For the text-containing cell, return its midpoint in [x, y] coordinate format. 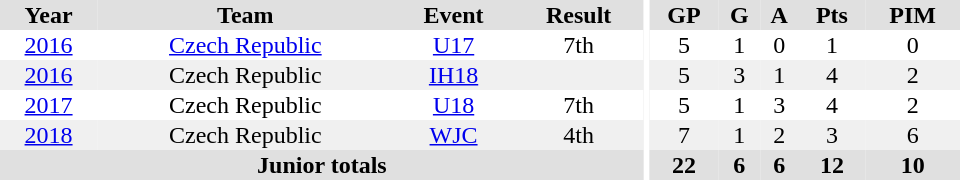
12 [832, 165]
7 [684, 135]
10 [912, 165]
A [780, 15]
22 [684, 165]
U18 [454, 105]
Team [245, 15]
G [740, 15]
Junior totals [322, 165]
WJC [454, 135]
U17 [454, 45]
4th [579, 135]
Event [454, 15]
Result [579, 15]
Pts [832, 15]
IH18 [454, 75]
2017 [48, 105]
2018 [48, 135]
GP [684, 15]
Year [48, 15]
PIM [912, 15]
